Output the [x, y] coordinate of the center of the cell containing the given text.  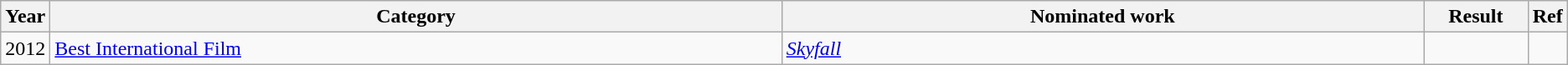
Nominated work [1102, 17]
Result [1476, 17]
2012 [25, 48]
Skyfall [1102, 48]
Year [25, 17]
Category [415, 17]
Best International Film [415, 48]
Ref [1548, 17]
